Scan for the cell matching the given text and deliver its (x, y) coordinate at center. 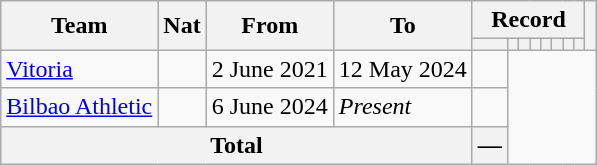
Total (237, 145)
6 June 2024 (270, 107)
Team (80, 26)
— (490, 145)
To (402, 26)
From (270, 26)
Present (402, 107)
Vitoria (80, 69)
Bilbao Athletic (80, 107)
Nat (182, 26)
12 May 2024 (402, 69)
2 June 2021 (270, 69)
Record (528, 20)
